Scan for the cell matching the given text and deliver its (X, Y) coordinate at center. 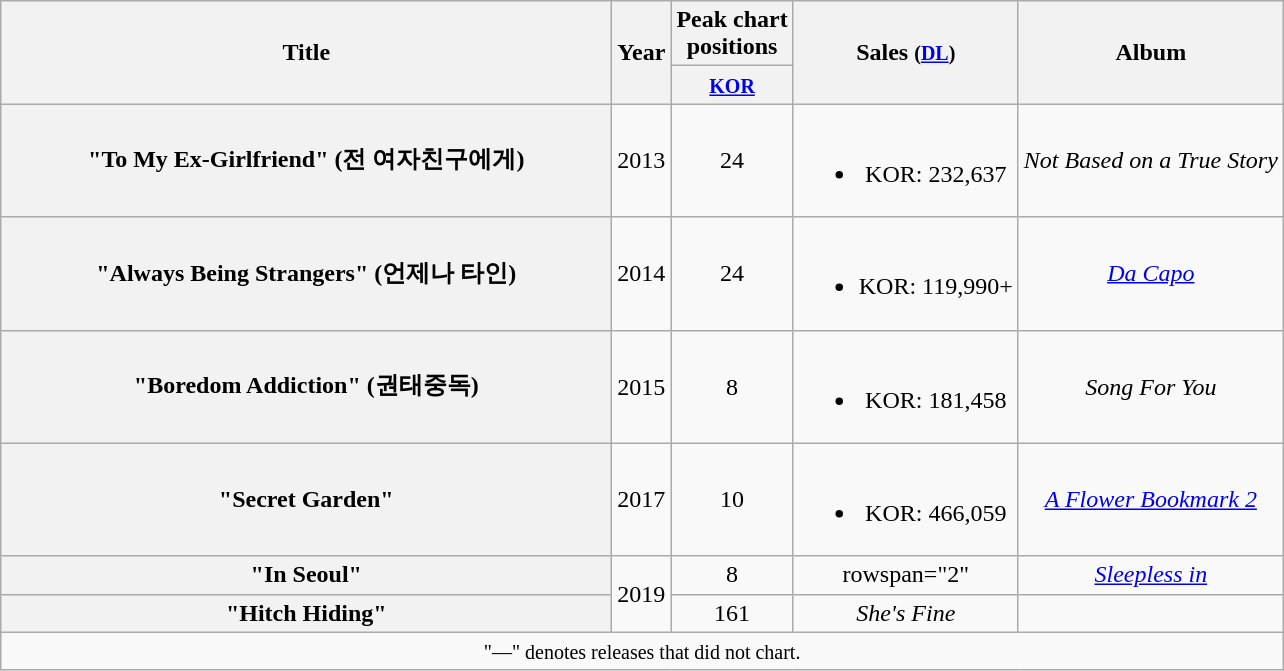
"Boredom Addiction" (권태중독) (306, 386)
KOR: 119,990+ (906, 274)
KOR: 181,458 (906, 386)
Sleepless in (1150, 575)
KOR: 232,637 (906, 160)
161 (732, 613)
"Secret Garden" (306, 500)
Not Based on a True Story (1150, 160)
2013 (642, 160)
Song For You (1150, 386)
2019 (642, 594)
2014 (642, 274)
"Always Being Strangers" (언제나 타인) (306, 274)
10 (732, 500)
Da Capo (1150, 274)
2015 (642, 386)
She's Fine (906, 613)
Album (1150, 52)
Year (642, 52)
A Flower Bookmark 2 (1150, 500)
KOR: 466,059 (906, 500)
KOR (732, 85)
rowspan="2" (906, 575)
2017 (642, 500)
Sales (DL) (906, 52)
"In Seoul" (306, 575)
"—" denotes releases that did not chart. (642, 651)
Title (306, 52)
"Hitch Hiding" (306, 613)
"To My Ex-Girlfriend" (전 여자친구에게) (306, 160)
Peak chart positions (732, 34)
